Locate the cell with the specified text and output its (x, y) center coordinate. 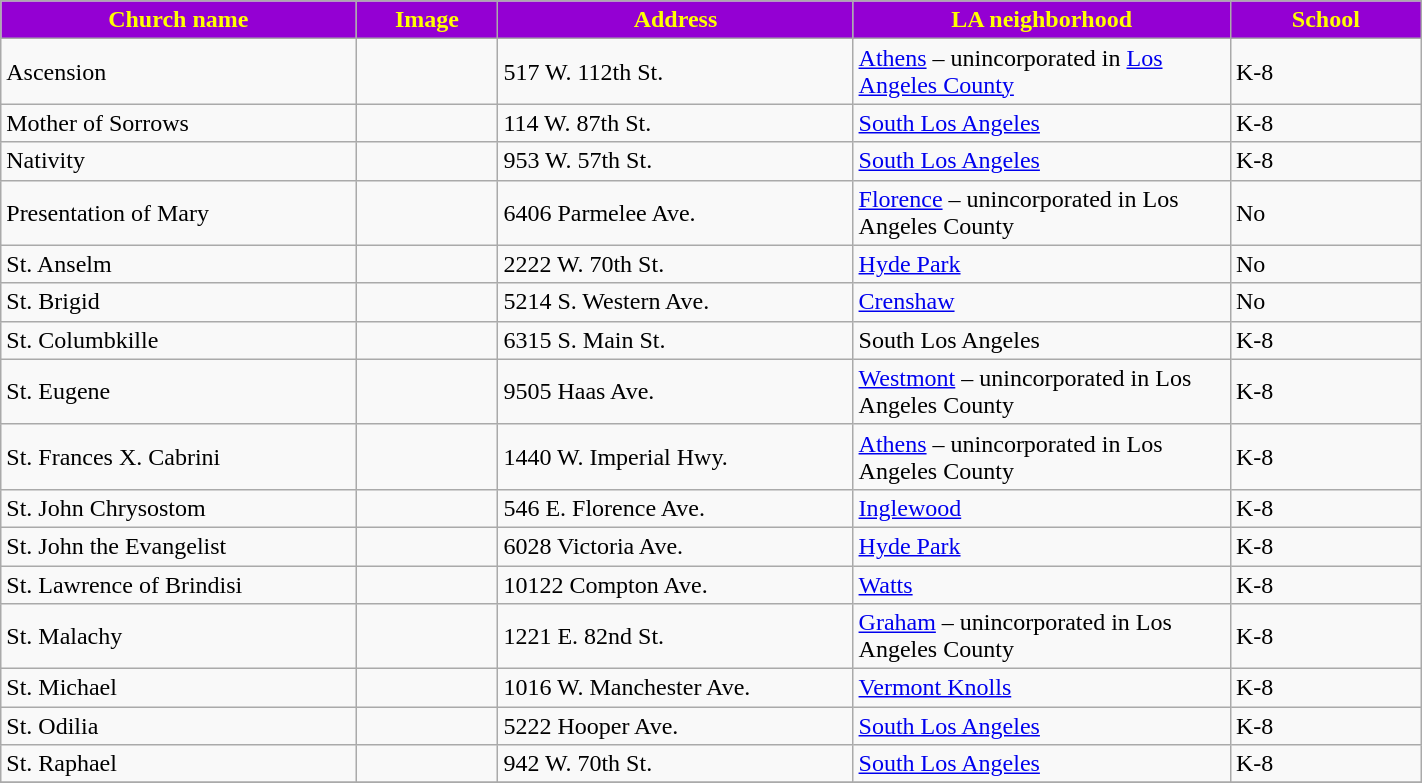
Ascension (178, 72)
2222 W. 70th St. (676, 264)
953 W. 57th St. (676, 161)
10122 Compton Ave. (676, 585)
Graham – unincorporated in Los Angeles County (1042, 636)
Mother of Sorrows (178, 123)
St. John the Evangelist (178, 546)
114 W. 87th St. (676, 123)
Florence – unincorporated in Los Angeles County (1042, 212)
LA neighborhood (1042, 20)
Presentation of Mary (178, 212)
9505 Haas Ave. (676, 392)
St. Odilia (178, 726)
Crenshaw (1042, 302)
St. Brigid (178, 302)
St. John Chrysostom (178, 508)
St. Michael (178, 688)
546 E. Florence Ave. (676, 508)
Nativity (178, 161)
Vermont Knolls (1042, 688)
6028 Victoria Ave. (676, 546)
5222 Hooper Ave. (676, 726)
6406 Parmelee Ave. (676, 212)
St. Lawrence of Brindisi (178, 585)
517 W. 112th St. (676, 72)
St. Columbkille (178, 340)
Westmont – unincorporated in Los Angeles County (1042, 392)
Address (676, 20)
St. Malachy (178, 636)
St. Frances X. Cabrini (178, 456)
St. Eugene (178, 392)
1016 W. Manchester Ave. (676, 688)
Inglewood (1042, 508)
1221 E. 82nd St. (676, 636)
Church name (178, 20)
942 W. 70th St. (676, 764)
School (1326, 20)
St. Anselm (178, 264)
6315 S. Main St. (676, 340)
Image (427, 20)
St. Raphael (178, 764)
Watts (1042, 585)
1440 W. Imperial Hwy. (676, 456)
5214 S. Western Ave. (676, 302)
